Provide the [X, Y] coordinate of the cell's center where the given text is located.  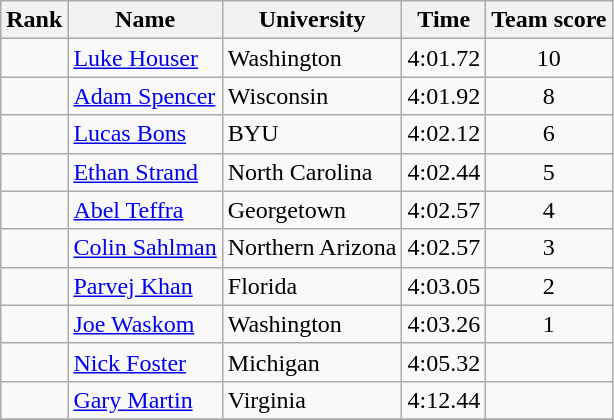
Nick Foster [145, 362]
Florida [312, 286]
1 [549, 324]
4:03.05 [444, 286]
4:05.32 [444, 362]
8 [549, 96]
BYU [312, 134]
Parvej Khan [145, 286]
4:03.26 [444, 324]
4:02.12 [444, 134]
Virginia [312, 400]
North Carolina [312, 172]
Northern Arizona [312, 248]
3 [549, 248]
Gary Martin [145, 400]
Colin Sahlman [145, 248]
Time [444, 20]
Michigan [312, 362]
Ethan Strand [145, 172]
Wisconsin [312, 96]
5 [549, 172]
Team score [549, 20]
Adam Spencer [145, 96]
Abel Teffra [145, 210]
University [312, 20]
4:12.44 [444, 400]
4:01.72 [444, 58]
Joe Waskom [145, 324]
Lucas Bons [145, 134]
4:01.92 [444, 96]
Rank [34, 20]
Luke Houser [145, 58]
6 [549, 134]
Georgetown [312, 210]
4 [549, 210]
4:02.44 [444, 172]
2 [549, 286]
10 [549, 58]
Name [145, 20]
